Identify which cell holds the provided text, then report its [X, Y] central coordinate. 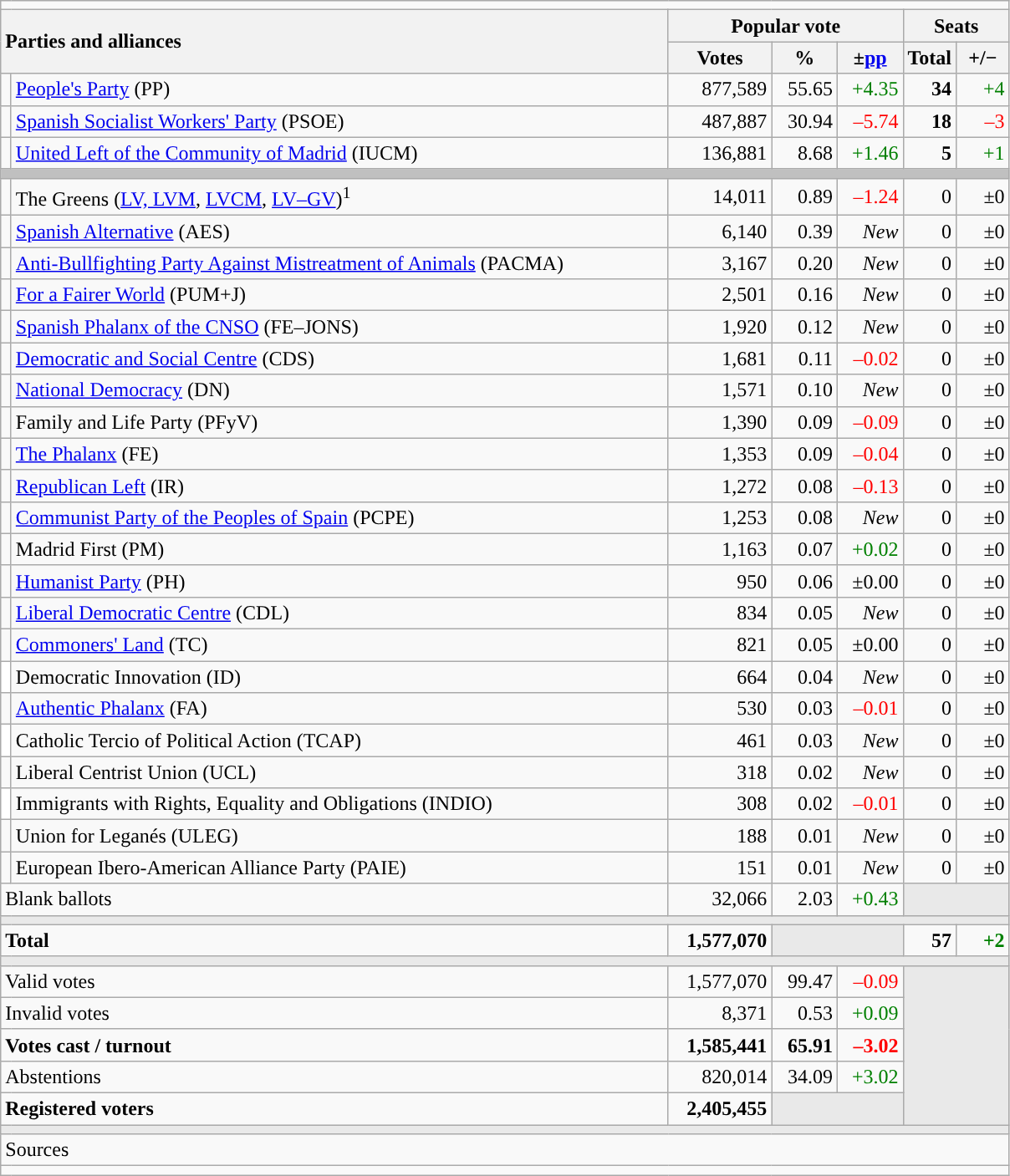
–0.04 [870, 454]
Republican Left (IR) [339, 486]
1,272 [720, 486]
151 [720, 868]
Democratic Innovation (ID) [339, 677]
950 [720, 581]
Spanish Socialist Workers' Party (PSOE) [339, 121]
1,353 [720, 454]
34 [930, 89]
1,920 [720, 327]
Communist Party of the Peoples of Spain (PCPE) [339, 517]
3,167 [720, 263]
–0.13 [870, 486]
65.91 [804, 1045]
+/− [983, 58]
+0.09 [870, 1013]
188 [720, 836]
+4 [983, 89]
–1.24 [870, 197]
1,163 [720, 549]
0.04 [804, 677]
+2 [983, 940]
–3 [983, 121]
0.20 [804, 263]
Spanish Phalanx of the CNSO (FE–JONS) [339, 327]
136,881 [720, 153]
+3.02 [870, 1077]
0.16 [804, 295]
United Left of the Community of Madrid (IUCM) [339, 153]
0.07 [804, 549]
1,585,441 [720, 1045]
–3.02 [870, 1045]
+1.46 [870, 153]
+0.43 [870, 899]
308 [720, 804]
34.09 [804, 1077]
Blank ballots [334, 899]
–0.02 [870, 359]
The Phalanx (FE) [339, 454]
32,066 [720, 899]
Immigrants with Rights, Equality and Obligations (INDIO) [339, 804]
±pp [870, 58]
877,589 [720, 89]
0.39 [804, 232]
0.53 [804, 1013]
821 [720, 645]
Liberal Centrist Union (UCL) [339, 772]
+4.35 [870, 89]
Valid votes [334, 981]
0.11 [804, 359]
834 [720, 613]
For a Fairer World (PUM+J) [339, 295]
Humanist Party (PH) [339, 581]
487,887 [720, 121]
1,390 [720, 422]
European Ibero-American Alliance Party (PAIE) [339, 868]
6,140 [720, 232]
2.03 [804, 899]
Union for Leganés (ULEG) [339, 836]
People's Party (PP) [339, 89]
Sources [505, 1150]
1,253 [720, 517]
Registered voters [334, 1109]
8,371 [720, 1013]
Family and Life Party (PFyV) [339, 422]
The Greens (LV, LVM, LVCM, LV–GV)1 [339, 197]
Liberal Democratic Centre (CDL) [339, 613]
Seats [956, 26]
99.47 [804, 981]
Catholic Tercio of Political Action (TCAP) [339, 741]
318 [720, 772]
Invalid votes [334, 1013]
1,571 [720, 390]
Authentic Phalanx (FA) [339, 709]
664 [720, 677]
Democratic and Social Centre (CDS) [339, 359]
Votes cast / turnout [334, 1045]
2,405,455 [720, 1109]
0.89 [804, 197]
–5.74 [870, 121]
+0.02 [870, 549]
57 [930, 940]
Abstentions [334, 1077]
55.65 [804, 89]
Spanish Alternative (AES) [339, 232]
Madrid First (PM) [339, 549]
14,011 [720, 197]
0.06 [804, 581]
National Democracy (DN) [339, 390]
0.12 [804, 327]
Votes [720, 58]
2,501 [720, 295]
+1 [983, 153]
30.94 [804, 121]
530 [720, 709]
% [804, 58]
461 [720, 741]
Commoners' Land (TC) [339, 645]
8.68 [804, 153]
0.10 [804, 390]
18 [930, 121]
Popular vote [786, 26]
820,014 [720, 1077]
1,681 [720, 359]
5 [930, 153]
Parties and alliances [334, 42]
Anti-Bullfighting Party Against Mistreatment of Animals (PACMA) [339, 263]
